Identify which cell holds the provided text, then report its (X, Y) central coordinate. 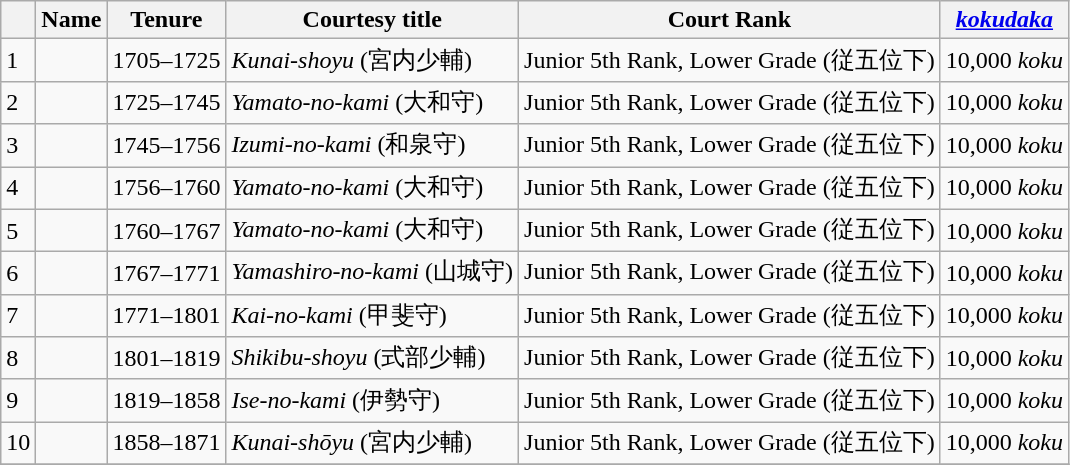
10 (18, 444)
Courtesy title (372, 20)
5 (18, 230)
kokudaka (1004, 20)
1819–1858 (166, 400)
2 (18, 102)
Tenure (166, 20)
1725–1745 (166, 102)
Izumi-no-kami (和泉守) (372, 146)
6 (18, 274)
3 (18, 146)
Yamashiro-no-kami (山城守) (372, 274)
1771–1801 (166, 316)
1858–1871 (166, 444)
Ise-no-kami (伊勢守) (372, 400)
9 (18, 400)
Kunai-shōyu (宮内少輔) (372, 444)
Court Rank (730, 20)
7 (18, 316)
Kai-no-kami (甲斐守) (372, 316)
1801–1819 (166, 358)
1705–1725 (166, 60)
1756–1760 (166, 188)
Kunai-shoyu (宮内少輔) (372, 60)
4 (18, 188)
1 (18, 60)
Shikibu-shoyu (式部少輔) (372, 358)
1767–1771 (166, 274)
1745–1756 (166, 146)
1760–1767 (166, 230)
8 (18, 358)
Name (72, 20)
